Determine the (x, y) coordinate at the center of the cell enclosing the given text.  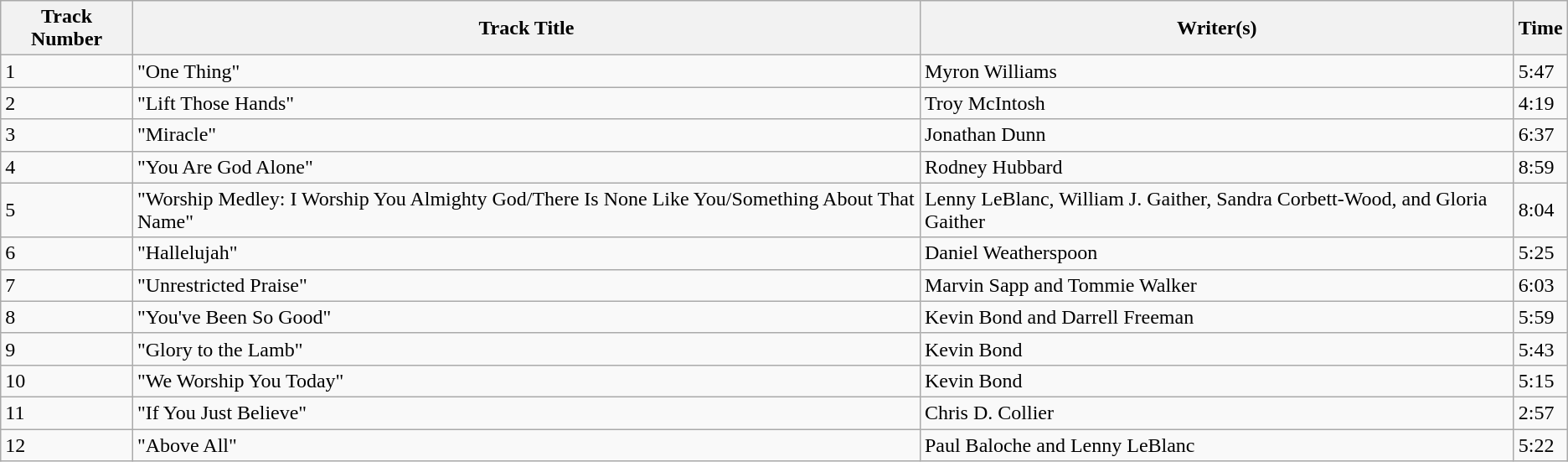
"You Are God Alone" (526, 167)
5:47 (1540, 71)
2 (67, 103)
2:57 (1540, 413)
6 (67, 253)
6:03 (1540, 285)
9 (67, 349)
5:25 (1540, 253)
10 (67, 381)
Rodney Hubbard (1216, 167)
"Unrestricted Praise" (526, 285)
"Worship Medley: I Worship You Almighty God/There Is None Like You/Something About That Name" (526, 210)
4:19 (1540, 103)
Paul Baloche and Lenny LeBlanc (1216, 445)
7 (67, 285)
Kevin Bond and Darrell Freeman (1216, 317)
5:59 (1540, 317)
6:37 (1540, 135)
5:43 (1540, 349)
Chris D. Collier (1216, 413)
5:15 (1540, 381)
Time (1540, 29)
Marvin Sapp and Tommie Walker (1216, 285)
"Hallelujah" (526, 253)
1 (67, 71)
Troy McIntosh (1216, 103)
8:59 (1540, 167)
Myron Williams (1216, 71)
5 (67, 210)
Track Number (67, 29)
5:22 (1540, 445)
"Above All" (526, 445)
Track Title (526, 29)
Lenny LeBlanc, William J. Gaither, Sandra Corbett-Wood, and Gloria Gaither (1216, 210)
8 (67, 317)
"We Worship You Today" (526, 381)
Writer(s) (1216, 29)
8:04 (1540, 210)
"Lift Those Hands" (526, 103)
"One Thing" (526, 71)
Daniel Weatherspoon (1216, 253)
Jonathan Dunn (1216, 135)
"Glory to the Lamb" (526, 349)
"Miracle" (526, 135)
3 (67, 135)
"If You Just Believe" (526, 413)
11 (67, 413)
12 (67, 445)
4 (67, 167)
"You've Been So Good" (526, 317)
